Provide the (X, Y) coordinate of the cell's center where the given text is located.  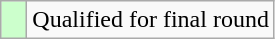
Qualified for final round (151, 20)
